Return the (X, Y) coordinate for the center point of the cell that contains the specified text.  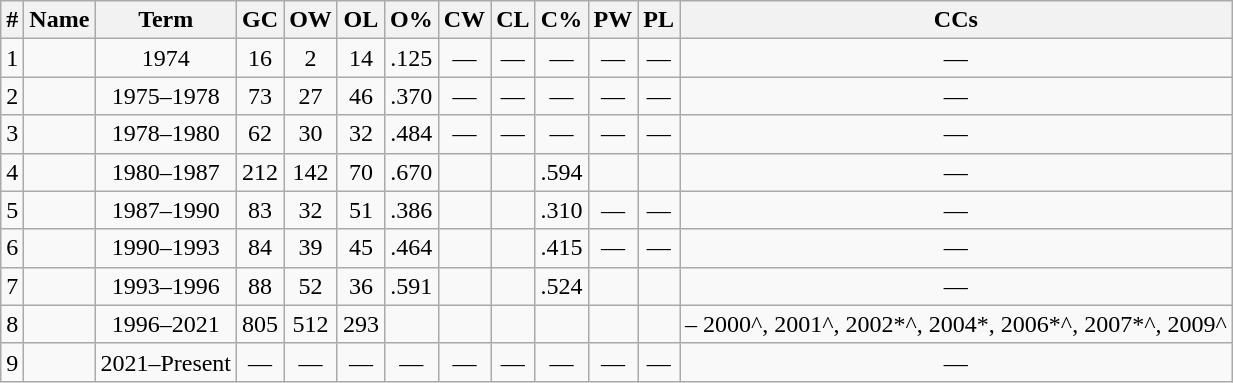
– 2000^, 2001^, 2002*^, 2004*, 2006*^, 2007*^, 2009^ (956, 324)
.386 (411, 210)
293 (360, 324)
.594 (562, 172)
46 (360, 96)
PW (613, 20)
6 (12, 248)
1980–1987 (166, 172)
1996–2021 (166, 324)
805 (260, 324)
27 (311, 96)
CCs (956, 20)
2021–Present (166, 362)
.310 (562, 210)
CW (464, 20)
.524 (562, 286)
84 (260, 248)
4 (12, 172)
70 (360, 172)
512 (311, 324)
52 (311, 286)
.370 (411, 96)
51 (360, 210)
14 (360, 58)
45 (360, 248)
73 (260, 96)
CL (513, 20)
.591 (411, 286)
OW (311, 20)
Term (166, 20)
83 (260, 210)
1990–1993 (166, 248)
1993–1996 (166, 286)
3 (12, 134)
.484 (411, 134)
1975–1978 (166, 96)
C% (562, 20)
5 (12, 210)
142 (311, 172)
GC (260, 20)
7 (12, 286)
1987–1990 (166, 210)
.464 (411, 248)
Name (60, 20)
88 (260, 286)
PL (659, 20)
O% (411, 20)
.670 (411, 172)
30 (311, 134)
16 (260, 58)
39 (311, 248)
9 (12, 362)
# (12, 20)
.125 (411, 58)
62 (260, 134)
1974 (166, 58)
212 (260, 172)
OL (360, 20)
36 (360, 286)
.415 (562, 248)
1978–1980 (166, 134)
8 (12, 324)
1 (12, 58)
